Determine the [X, Y] coordinate at the center of the cell enclosing the given text.  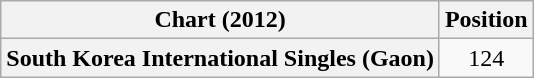
124 [486, 58]
Chart (2012) [220, 20]
Position [486, 20]
South Korea International Singles (Gaon) [220, 58]
